From the cell containing the given text, extract its center point as (x, y) coordinate. 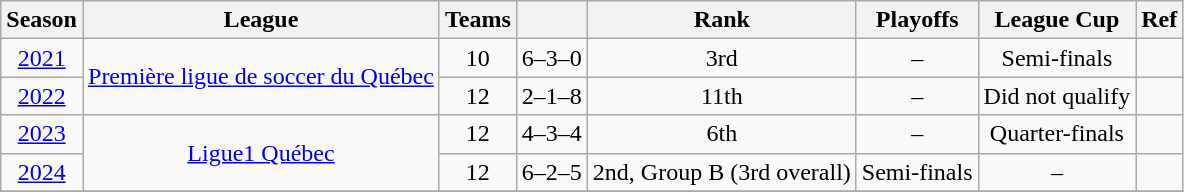
Ligue1 Québec (260, 153)
4–3–4 (552, 134)
Première ligue de soccer du Québec (260, 77)
Teams (478, 20)
League (260, 20)
2023 (42, 134)
2021 (42, 58)
10 (478, 58)
Playoffs (917, 20)
6–3–0 (552, 58)
2nd, Group B (3rd overall) (722, 172)
Season (42, 20)
League Cup (1057, 20)
2–1–8 (552, 96)
6th (722, 134)
3rd (722, 58)
2024 (42, 172)
Rank (722, 20)
11th (722, 96)
Quarter-finals (1057, 134)
2022 (42, 96)
6–2–5 (552, 172)
Ref (1160, 20)
Did not qualify (1057, 96)
